For the text-containing cell, return its midpoint in [x, y] coordinate format. 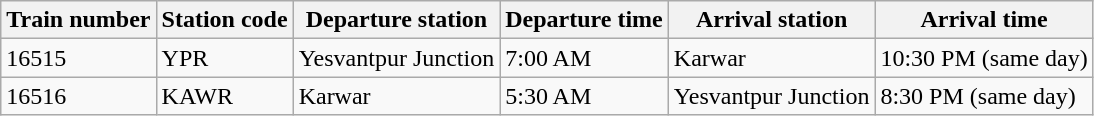
Station code [224, 20]
Arrival station [772, 20]
10:30 PM (same day) [984, 58]
5:30 AM [584, 96]
Train number [78, 20]
Departure station [396, 20]
16515 [78, 58]
Arrival time [984, 20]
8:30 PM (same day) [984, 96]
YPR [224, 58]
Departure time [584, 20]
KAWR [224, 96]
16516 [78, 96]
7:00 AM [584, 58]
